From the cell containing the given text, extract its center point as [X, Y] coordinate. 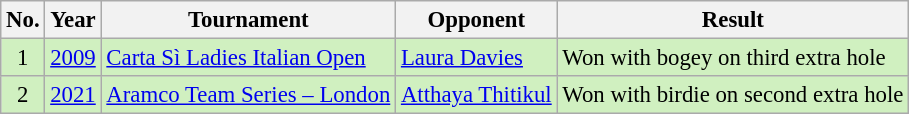
Year [73, 20]
Tournament [248, 20]
2 [23, 95]
Carta Sì Ladies Italian Open [248, 58]
Opponent [476, 20]
No. [23, 20]
2009 [73, 58]
Won with birdie on second extra hole [733, 95]
Won with bogey on third extra hole [733, 58]
Result [733, 20]
Atthaya Thitikul [476, 95]
1 [23, 58]
Aramco Team Series – London [248, 95]
Laura Davies [476, 58]
2021 [73, 95]
